Search for the cell housing the specified text and yield its (x, y) center coordinate. 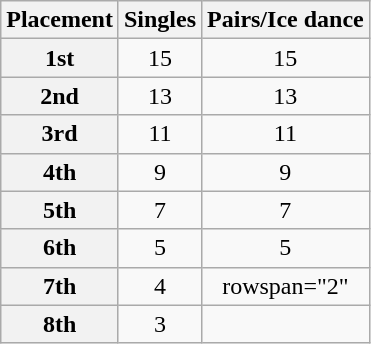
8th (60, 324)
2nd (60, 96)
4th (60, 172)
3 (160, 324)
Singles (160, 20)
Placement (60, 20)
7th (60, 286)
rowspan="2" (286, 286)
3rd (60, 134)
4 (160, 286)
5th (60, 210)
1st (60, 58)
Pairs/Ice dance (286, 20)
6th (60, 248)
